Provide the [X, Y] coordinate of the cell's center where the given text is located.  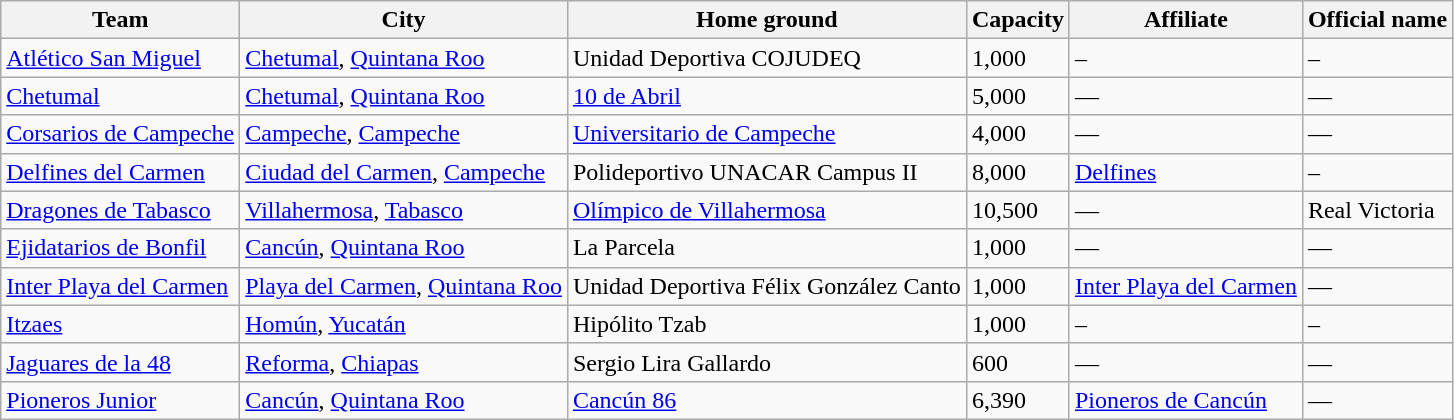
Homún, Yucatán [404, 324]
Home ground [766, 20]
Polideportivo UNACAR Campus II [766, 172]
Team [120, 20]
10 de Abril [766, 96]
600 [1018, 362]
Universitario de Campeche [766, 134]
Unidad Deportiva Félix González Canto [766, 286]
Ciudad del Carmen, Campeche [404, 172]
Corsarios de Campeche [120, 134]
Jaguares de la 48 [120, 362]
Sergio Lira Gallardo [766, 362]
Playa del Carmen, Quintana Roo [404, 286]
Capacity [1018, 20]
Affiliate [1186, 20]
Atlético San Miguel [120, 58]
Pioneros de Cancún [1186, 400]
10,500 [1018, 210]
Pioneros Junior [120, 400]
8,000 [1018, 172]
Delfines del Carmen [120, 172]
Reforma, Chiapas [404, 362]
Ejidatarios de Bonfil [120, 248]
Hipólito Tzab [766, 324]
Itzaes [120, 324]
City [404, 20]
4,000 [1018, 134]
Real Victoria [1377, 210]
Official name [1377, 20]
Campeche, Campeche [404, 134]
Delfines [1186, 172]
Cancún 86 [766, 400]
Unidad Deportiva COJUDEQ [766, 58]
La Parcela [766, 248]
Dragones de Tabasco [120, 210]
Chetumal [120, 96]
6,390 [1018, 400]
5,000 [1018, 96]
Olímpico de Villahermosa [766, 210]
Villahermosa, Tabasco [404, 210]
